Return [x, y] of the center of cell containing provided text 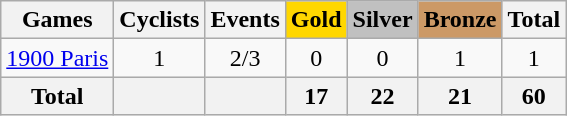
Bronze [460, 20]
Gold [316, 20]
Games [58, 20]
60 [534, 96]
2/3 [245, 58]
21 [460, 96]
Silver [382, 20]
17 [316, 96]
Cyclists [160, 20]
22 [382, 96]
1900 Paris [58, 58]
Events [245, 20]
